Determine the (X, Y) coordinate at the center of the cell enclosing the given text.  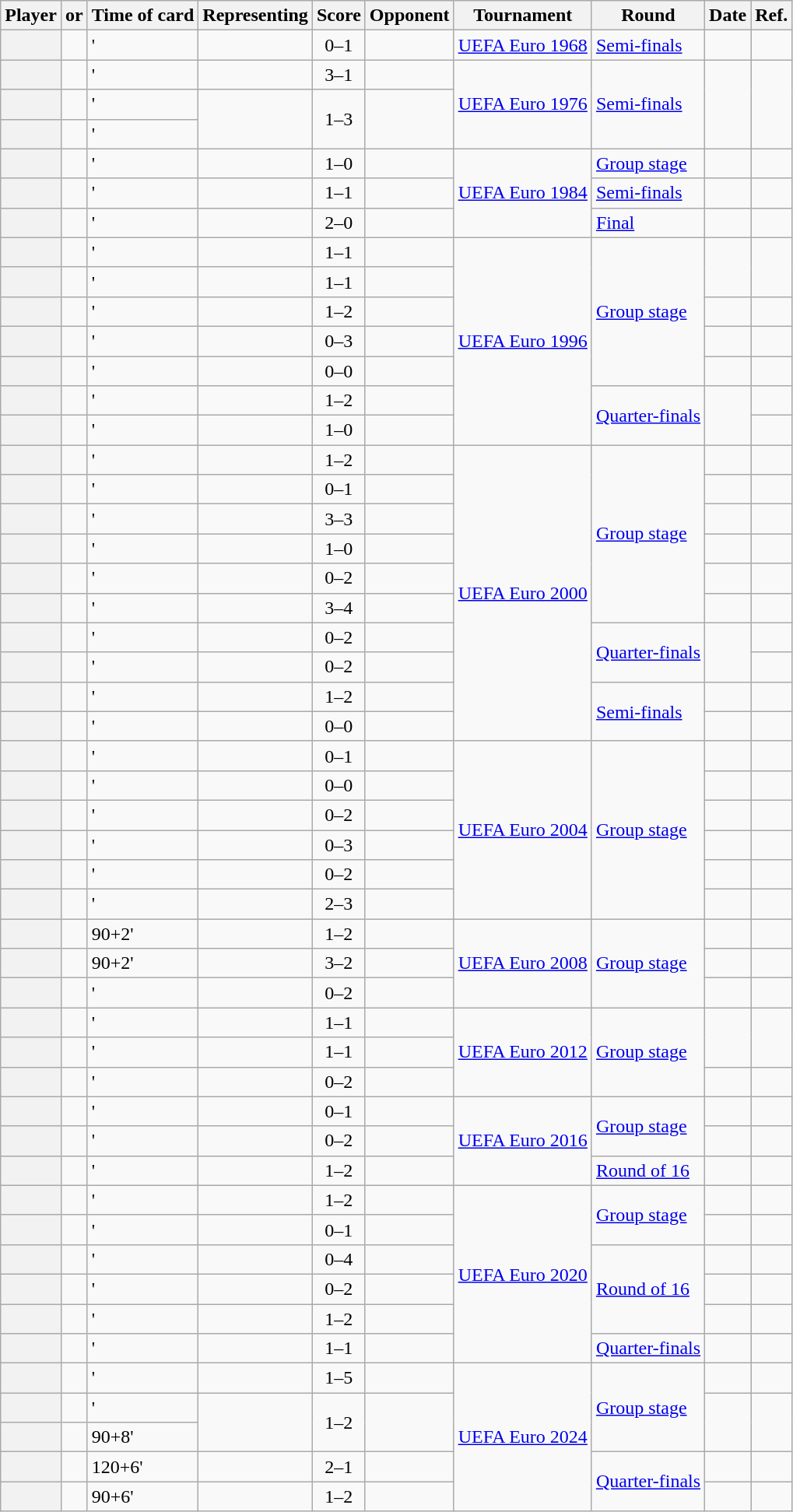
Final (647, 223)
3–2 (339, 963)
UEFA Euro 1996 (523, 341)
UEFA Euro 2024 (523, 1437)
Opponent (409, 16)
Time of card (143, 16)
3–4 (339, 608)
90+6' (143, 1496)
1–3 (339, 119)
UEFA Euro 2020 (523, 1274)
UEFA Euro 2008 (523, 963)
Ref. (772, 16)
Representing (255, 16)
Player (31, 16)
0–4 (339, 1259)
3–1 (339, 75)
UEFA Euro 2016 (523, 1141)
2–3 (339, 904)
90+8' (143, 1437)
1–5 (339, 1378)
Date (728, 16)
Round (647, 16)
UEFA Euro 2012 (523, 1052)
3–3 (339, 519)
2–1 (339, 1467)
UEFA Euro 2000 (523, 593)
UEFA Euro 1984 (523, 193)
120+6' (143, 1467)
or (74, 16)
UEFA Euro 2004 (523, 830)
Score (339, 16)
UEFA Euro 1976 (523, 104)
2–0 (339, 223)
Tournament (523, 16)
UEFA Euro 1968 (523, 45)
